Detect which cell encompasses the target text, then output its [x, y] center coordinate. 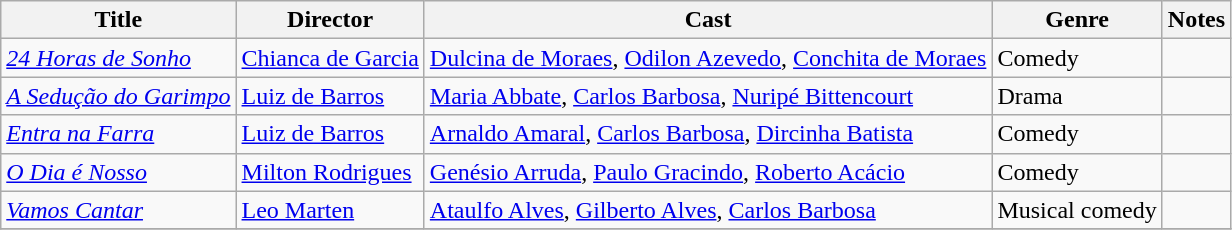
Genre [1077, 20]
Dulcina de Moraes, Odilon Azevedo, Conchita de Moraes [708, 58]
Title [118, 20]
Chianca de Garcia [330, 58]
Director [330, 20]
Musical comedy [1077, 210]
Notes [1196, 20]
Arnaldo Amaral, Carlos Barbosa, Dircinha Batista [708, 134]
Vamos Cantar [118, 210]
24 Horas de Sonho [118, 58]
Leo Marten [330, 210]
O Dia é Nosso [118, 172]
Entra na Farra [118, 134]
Cast [708, 20]
Genésio Arruda, Paulo Gracindo, Roberto Acácio [708, 172]
A Sedução do Garimpo [118, 96]
Ataulfo Alves, Gilberto Alves, Carlos Barbosa [708, 210]
Milton Rodrigues [330, 172]
Drama [1077, 96]
Maria Abbate, Carlos Barbosa, Nuripé Bittencourt [708, 96]
